Detect which cell encompasses the target text, then output its (X, Y) center coordinate. 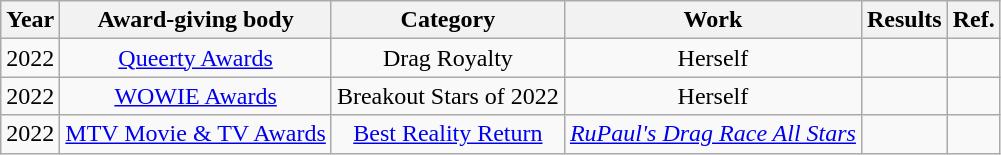
Queerty Awards (196, 58)
Ref. (974, 20)
Results (904, 20)
WOWIE Awards (196, 96)
Work (712, 20)
Award-giving body (196, 20)
Breakout Stars of 2022 (448, 96)
MTV Movie & TV Awards (196, 134)
RuPaul's Drag Race All Stars (712, 134)
Drag Royalty (448, 58)
Best Reality Return (448, 134)
Category (448, 20)
Year (30, 20)
